Find where the given text appears and provide that cell's center as [X, Y] coordinate. 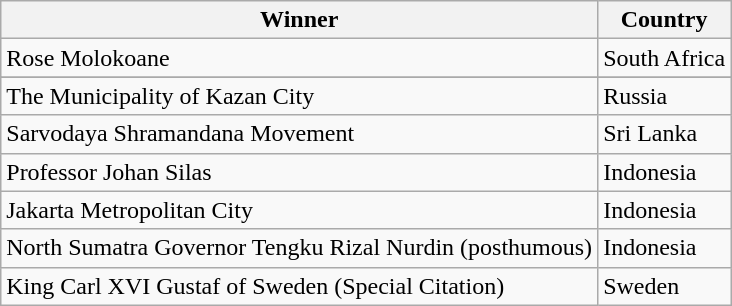
Russia [664, 96]
King Carl XVI Gustaf of Sweden (Special Citation) [300, 286]
Winner [300, 20]
Sri Lanka [664, 134]
Rose Molokoane [300, 58]
South Africa [664, 58]
Country [664, 20]
Sarvodaya Shramandana Movement [300, 134]
Jakarta Metropolitan City [300, 210]
Sweden [664, 286]
Professor Johan Silas [300, 172]
The Municipality of Kazan City [300, 96]
North Sumatra Governor Tengku Rizal Nurdin (posthumous) [300, 248]
